From the cell containing the given text, extract its center point as [X, Y] coordinate. 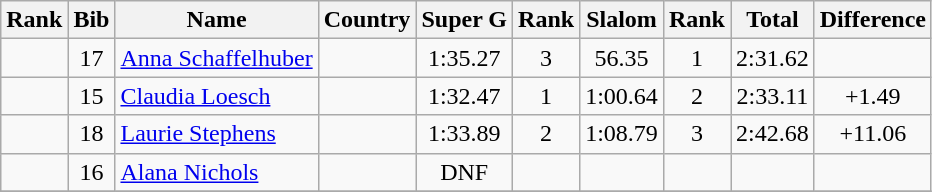
Super G [464, 20]
15 [92, 96]
56.35 [622, 58]
DNF [464, 172]
Difference [872, 20]
17 [92, 58]
2:31.62 [772, 58]
Country [367, 20]
Anna Schaffelhuber [216, 58]
Laurie Stephens [216, 134]
Slalom [622, 20]
Claudia Loesch [216, 96]
16 [92, 172]
+11.06 [872, 134]
1:00.64 [622, 96]
Name [216, 20]
1:32.47 [464, 96]
Total [772, 20]
+1.49 [872, 96]
Alana Nichols [216, 172]
2:33.11 [772, 96]
2:42.68 [772, 134]
Bib [92, 20]
1:33.89 [464, 134]
1:35.27 [464, 58]
1:08.79 [622, 134]
18 [92, 134]
